Locate the cell with the specified text and output its [x, y] center coordinate. 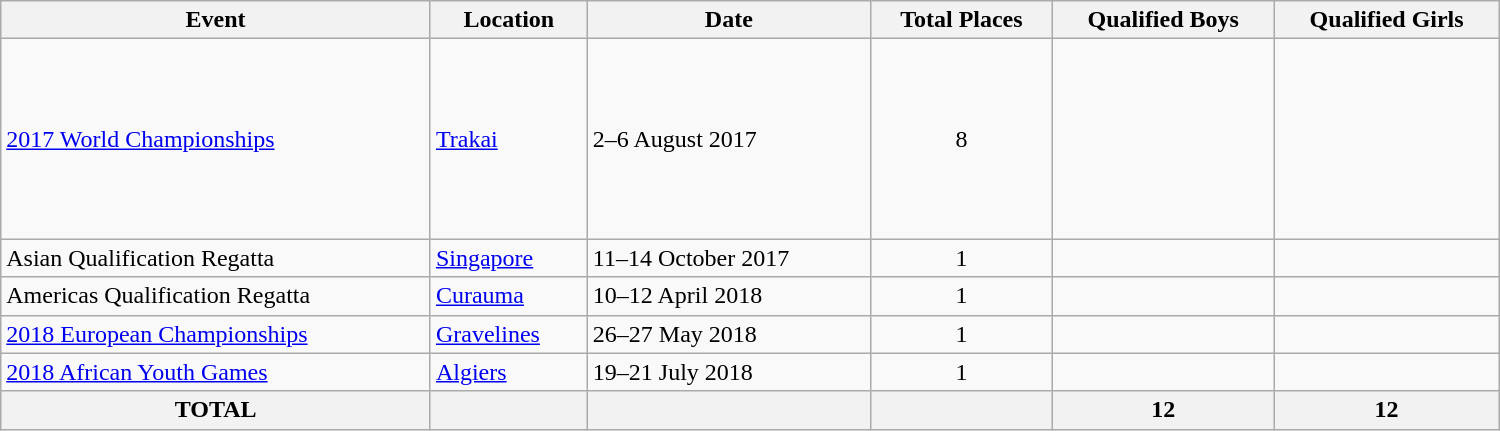
2018 European Championships [216, 334]
Date [728, 20]
TOTAL [216, 410]
Total Places [961, 20]
10–12 April 2018 [728, 296]
Americas Qualification Regatta [216, 296]
2–6 August 2017 [728, 139]
Location [508, 20]
Trakai [508, 139]
Qualified Boys [1163, 20]
26–27 May 2018 [728, 334]
8 [961, 139]
Curauma [508, 296]
Event [216, 20]
11–14 October 2017 [728, 258]
Algiers [508, 372]
Qualified Girls [1386, 20]
2017 World Championships [216, 139]
Singapore [508, 258]
Gravelines [508, 334]
Asian Qualification Regatta [216, 258]
2018 African Youth Games [216, 372]
19–21 July 2018 [728, 372]
